Extract the [X, Y] coordinate from the center of the cell holding the provided text.  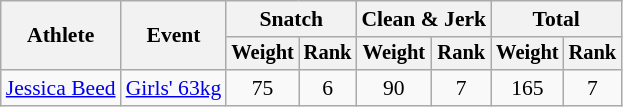
Jessica Beed [61, 88]
Girls' 63kg [174, 88]
Total [556, 19]
165 [527, 88]
6 [328, 88]
75 [262, 88]
90 [394, 88]
Event [174, 36]
Clean & Jerk [424, 19]
Snatch [291, 19]
Athlete [61, 36]
